Provide the [X, Y] coordinate of the cell's center where the given text is located.  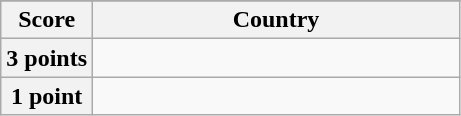
3 points [47, 58]
Score [47, 20]
Country [276, 20]
1 point [47, 96]
